Determine the [X, Y] coordinate at the center of the cell enclosing the given text.  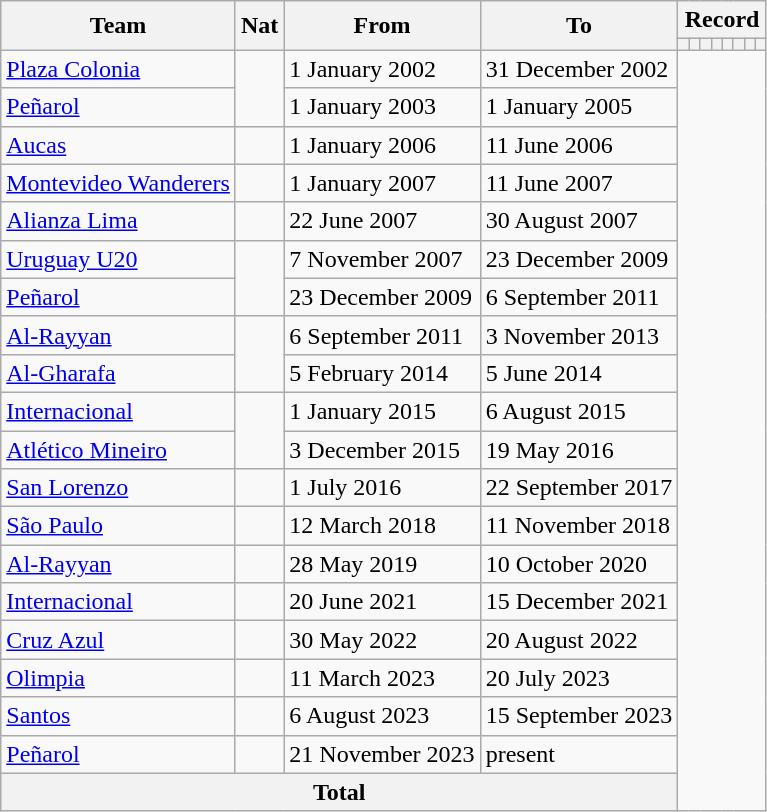
28 May 2019 [382, 564]
Atlético Mineiro [118, 449]
present [579, 754]
From [382, 26]
3 December 2015 [382, 449]
20 June 2021 [382, 602]
19 May 2016 [579, 449]
11 June 2007 [579, 183]
Team [118, 26]
11 November 2018 [579, 526]
Montevideo Wanderers [118, 183]
1 January 2007 [382, 183]
20 August 2022 [579, 640]
5 June 2014 [579, 373]
Nat [259, 26]
6 August 2023 [382, 716]
To [579, 26]
Al-Gharafa [118, 373]
1 January 2015 [382, 411]
22 June 2007 [382, 221]
Uruguay U20 [118, 259]
12 March 2018 [382, 526]
1 January 2005 [579, 107]
10 October 2020 [579, 564]
11 June 2006 [579, 145]
30 August 2007 [579, 221]
Plaza Colonia [118, 69]
21 November 2023 [382, 754]
3 November 2013 [579, 335]
11 March 2023 [382, 678]
31 December 2002 [579, 69]
Santos [118, 716]
1 January 2006 [382, 145]
15 December 2021 [579, 602]
30 May 2022 [382, 640]
1 July 2016 [382, 488]
20 July 2023 [579, 678]
15 September 2023 [579, 716]
6 August 2015 [579, 411]
22 September 2017 [579, 488]
San Lorenzo [118, 488]
Olimpia [118, 678]
São Paulo [118, 526]
Record [722, 20]
7 November 2007 [382, 259]
Alianza Lima [118, 221]
Cruz Azul [118, 640]
1 January 2003 [382, 107]
Total [340, 792]
1 January 2002 [382, 69]
Aucas [118, 145]
5 February 2014 [382, 373]
